Scan for the cell matching the given text and deliver its [X, Y] coordinate at center. 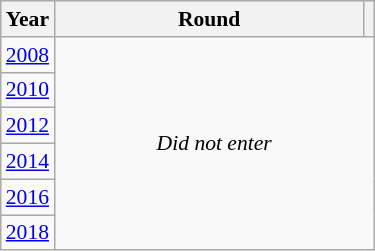
Did not enter [214, 144]
2010 [28, 90]
2014 [28, 162]
2018 [28, 233]
Round [209, 19]
Year [28, 19]
2016 [28, 197]
2008 [28, 55]
2012 [28, 126]
